Scan for the cell matching the given text and deliver its (X, Y) coordinate at center. 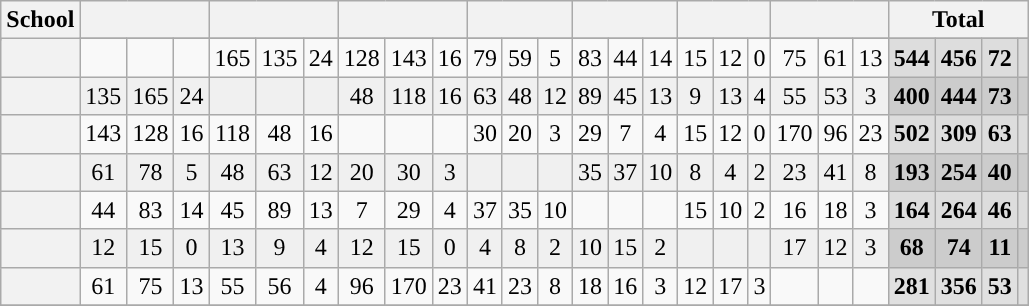
56 (280, 286)
11 (1000, 248)
400 (912, 96)
254 (958, 172)
544 (912, 58)
68 (912, 248)
Total (958, 20)
456 (958, 58)
356 (958, 286)
40 (1000, 172)
79 (484, 58)
74 (958, 248)
193 (912, 172)
72 (1000, 58)
73 (1000, 96)
264 (958, 210)
School (40, 20)
59 (520, 58)
46 (1000, 210)
164 (912, 210)
78 (150, 172)
281 (912, 286)
444 (958, 96)
309 (958, 134)
502 (912, 134)
